Return the [X, Y] coordinate for the center point of the cell that contains the specified text.  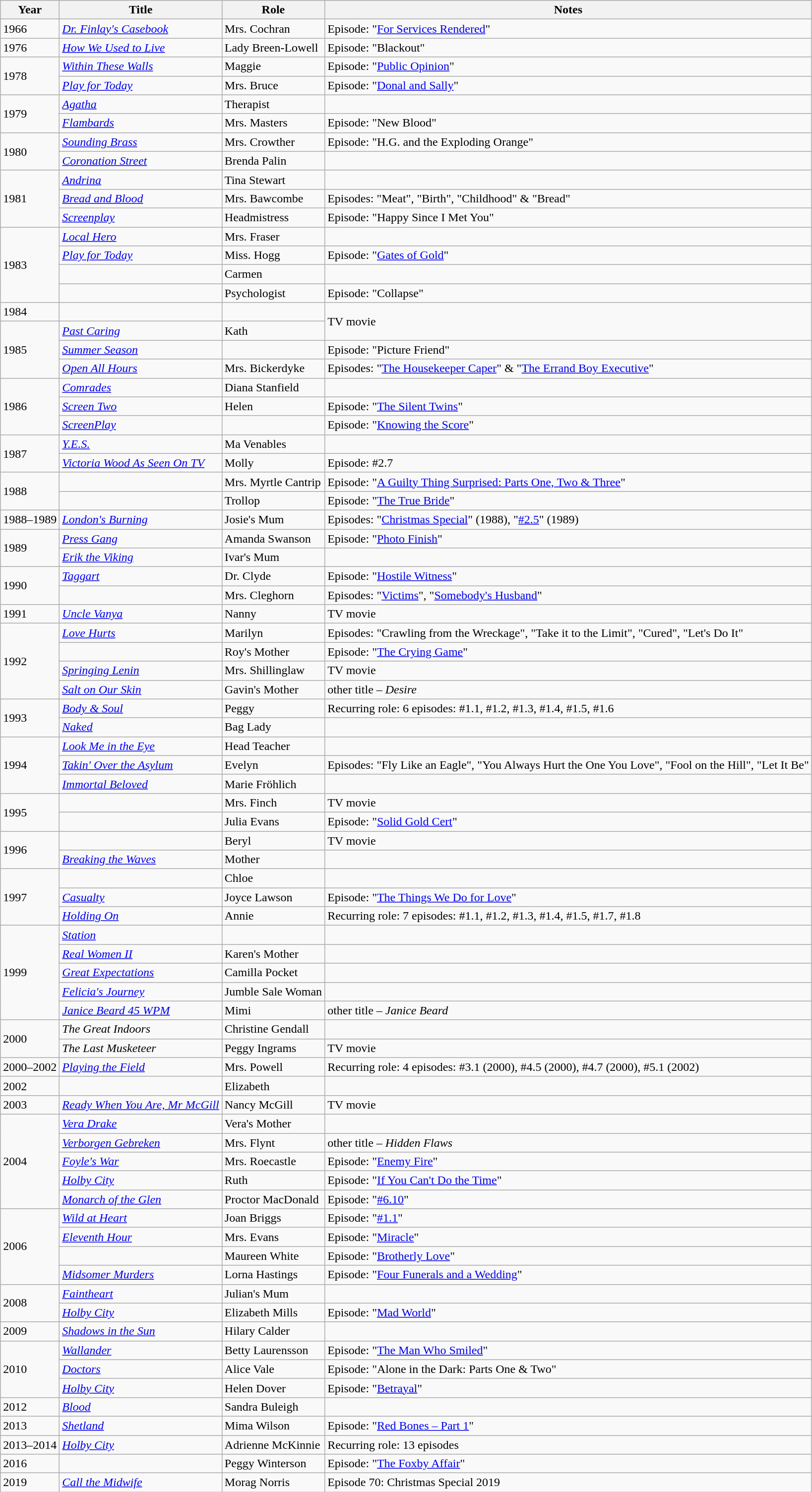
Head Teacher [273, 746]
1981 [30, 198]
Evelyn [273, 765]
Sandra Buleigh [273, 1407]
Mrs. Powell [273, 1067]
Real Women II [141, 954]
Adrienne McKinnie [273, 1445]
Episode: "Enemy Fire" [568, 1162]
Mrs. Fraser [273, 237]
2016 [30, 1464]
Vera Drake [141, 1123]
How We Used to Live [141, 48]
Y.E.S. [141, 444]
Ma Venables [273, 444]
Maureen White [273, 1256]
Roy's Mother [273, 652]
Episode: "Happy Since I Met You" [568, 217]
Episode: "Solid Gold Cert" [568, 821]
Playing the Field [141, 1067]
Brenda Palin [273, 161]
Mrs. Cochran [273, 29]
Josie's Mum [273, 519]
2000–2002 [30, 1067]
1992 [30, 661]
Nancy McGill [273, 1105]
Immortal Beloved [141, 784]
Morag Norris [273, 1483]
1984 [30, 312]
Episode: "Photo Finish" [568, 538]
Sounding Brass [141, 142]
1990 [30, 586]
Dr. Finlay's Casebook [141, 29]
Bread and Blood [141, 198]
Call the Midwife [141, 1483]
Episode: "The Things We Do for Love" [568, 897]
Look Me in the Eye [141, 746]
Body & Soul [141, 708]
Janice Beard 45 WPM [141, 1010]
Elizabeth Mills [273, 1312]
1991 [30, 614]
Annie [273, 916]
1987 [30, 453]
Episode: "H.G. and the Exploding Orange" [568, 142]
Taggart [141, 576]
Gavin's Mother [273, 689]
Episodes: "Meat", "Birth", "Childhood" & "Bread" [568, 198]
2006 [30, 1246]
Dr. Clyde [273, 576]
1994 [30, 765]
2010 [30, 1369]
Screenplay [141, 217]
Faintheart [141, 1294]
Andrina [141, 180]
Peggy Winterson [273, 1464]
Notes [568, 10]
Episode: "The Crying Game" [568, 652]
ScreenPlay [141, 425]
Local Hero [141, 237]
Episode: "The True Bride" [568, 500]
1999 [30, 973]
1966 [30, 29]
Episode: "For Services Rendered" [568, 29]
Helen [273, 406]
Episode: "If You Can't Do the Time" [568, 1181]
Mother [273, 860]
Carmen [273, 274]
1988 [30, 491]
other title – Hidden Flaws [568, 1142]
Episode: "Red Bones – Part 1" [568, 1426]
Recurring role: 7 episodes: #1.1, #1.2, #1.3, #1.4, #1.5, #1.7, #1.8 [568, 916]
The Great Indoors [141, 1029]
Episodes: "The Housekeeper Caper" & "The Errand Boy Executive" [568, 369]
Julia Evans [273, 821]
Joyce Lawson [273, 897]
Uncle Vanya [141, 614]
Episode: "Gates of Gold" [568, 255]
Therapist [273, 104]
1988–1989 [30, 519]
Episodes: "Fly Like an Eagle", "You Always Hurt the One You Love", "Fool on the Hill", "Let It Be" [568, 765]
Peggy [273, 708]
2009 [30, 1331]
Mrs. Cleghorn [273, 595]
2000 [30, 1039]
Episode: #2.7 [568, 463]
Within These Walls [141, 66]
2019 [30, 1483]
Episode: "The Foxby Affair" [568, 1464]
Foyle's War [141, 1162]
Verborgen Gebreken [141, 1142]
1985 [30, 350]
Victoria Wood As Seen On TV [141, 463]
London's Burning [141, 519]
Episode: "#6.10" [568, 1199]
Mrs. Crowther [273, 142]
2013–2014 [30, 1445]
1986 [30, 406]
Episode: "Mad World" [568, 1312]
Kath [273, 331]
Mrs. Roecastle [273, 1162]
1983 [30, 265]
Episode: "Public Opinion" [568, 66]
1976 [30, 48]
2008 [30, 1303]
2013 [30, 1426]
Helen Dover [273, 1388]
Episode: "Miracle" [568, 1237]
Episodes: "Crawling from the Wreckage", "Take it to the Limit", "Cured", "Let's Do It" [568, 633]
2012 [30, 1407]
Julian's Mum [273, 1294]
Mrs. Bawcombe [273, 198]
Hilary Calder [273, 1331]
Year [30, 10]
Mrs. Bruce [273, 85]
1980 [30, 151]
Mrs. Bickerdyke [273, 369]
1997 [30, 897]
Peggy Ingrams [273, 1048]
Psychologist [273, 293]
other title – Janice Beard [568, 1010]
Felicia's Journey [141, 992]
1996 [30, 850]
Christine Gendall [273, 1029]
Flambards [141, 123]
Beryl [273, 841]
1995 [30, 812]
Episode: "Blackout" [568, 48]
Breaking the Waves [141, 860]
Shetland [141, 1426]
Nanny [273, 614]
Vera's Mother [273, 1123]
Episode: "Knowing the Score" [568, 425]
Jumble Sale Woman [273, 992]
Molly [273, 463]
Amanda Swanson [273, 538]
Doctors [141, 1369]
Episode: "Donal and Sally" [568, 85]
Coronation Street [141, 161]
Casualty [141, 897]
Camilla Pocket [273, 973]
Mrs. Flynt [273, 1142]
Episode: "Picture Friend" [568, 350]
Past Caring [141, 331]
1993 [30, 718]
Episode: "Betrayal" [568, 1388]
Ready When You Are, Mr McGill [141, 1105]
Episode 70: Christmas Special 2019 [568, 1483]
2002 [30, 1086]
Station [141, 935]
Midsomer Murders [141, 1275]
Episodes: "Christmas Special" (1988), "#2.5" (1989) [568, 519]
1978 [30, 76]
Recurring role: 13 episodes [568, 1445]
Joan Briggs [273, 1218]
Ruth [273, 1181]
Chloe [273, 878]
Summer Season [141, 350]
Marie Fröhlich [273, 784]
2004 [30, 1161]
Eleventh Hour [141, 1237]
Lorna Hastings [273, 1275]
Episode: "The Silent Twins" [568, 406]
Marilyn [273, 633]
Title [141, 10]
Ivar's Mum [273, 558]
Karen's Mother [273, 954]
Episode: "A Guilty Thing Surprised: Parts One, Two & Three" [568, 482]
Erik the Viking [141, 558]
Takin' Over the Asylum [141, 765]
Proctor MacDonald [273, 1199]
Wallander [141, 1350]
Mrs. Evans [273, 1237]
Diana Stanfield [273, 387]
Episode: "Hostile Witness" [568, 576]
Holding On [141, 916]
Trollop [273, 500]
Mimi [273, 1010]
Love Hurts [141, 633]
Press Gang [141, 538]
Episode: "New Blood" [568, 123]
Wild at Heart [141, 1218]
Recurring role: 4 episodes: #3.1 (2000), #4.5 (2000), #4.7 (2000), #5.1 (2002) [568, 1067]
Tina Stewart [273, 180]
Episodes: "Victims", "Somebody's Husband" [568, 595]
The Last Musketeer [141, 1048]
Miss. Hogg [273, 255]
Mrs. Myrtle Cantrip [273, 482]
Elizabeth [273, 1086]
Maggie [273, 66]
Monarch of the Glen [141, 1199]
Bag Lady [273, 727]
Episode: "Brotherly Love" [568, 1256]
Episode: "Four Funerals and a Wedding" [568, 1275]
Episode: "The Man Who Smiled" [568, 1350]
Great Expectations [141, 973]
Blood [141, 1407]
Recurring role: 6 episodes: #1.1, #1.2, #1.3, #1.4, #1.5, #1.6 [568, 708]
Shadows in the Sun [141, 1331]
Open All Hours [141, 369]
Headmistress [273, 217]
Role [273, 10]
Alice Vale [273, 1369]
Betty Laurensson [273, 1350]
Comrades [141, 387]
Salt on Our Skin [141, 689]
Springing Lenin [141, 671]
Episode: "Collapse" [568, 293]
1989 [30, 548]
Mrs. Shillinglaw [273, 671]
Episode: "Alone in the Dark: Parts One & Two" [568, 1369]
Agatha [141, 104]
Mrs. Finch [273, 803]
other title – Desire [568, 689]
Screen Two [141, 406]
Mima Wilson [273, 1426]
Episode: "#1.1" [568, 1218]
1979 [30, 114]
Lady Breen-Lowell [273, 48]
Mrs. Masters [273, 123]
Naked [141, 727]
2003 [30, 1105]
